Output the [x, y] coordinate of the center of the cell containing the given text.  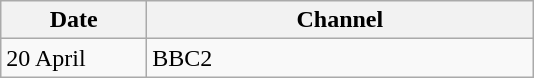
BBC2 [340, 58]
Date [74, 20]
20 April [74, 58]
Channel [340, 20]
